Pinpoint the cell where the given text exists, returning its [x, y] midpoint coordinate. 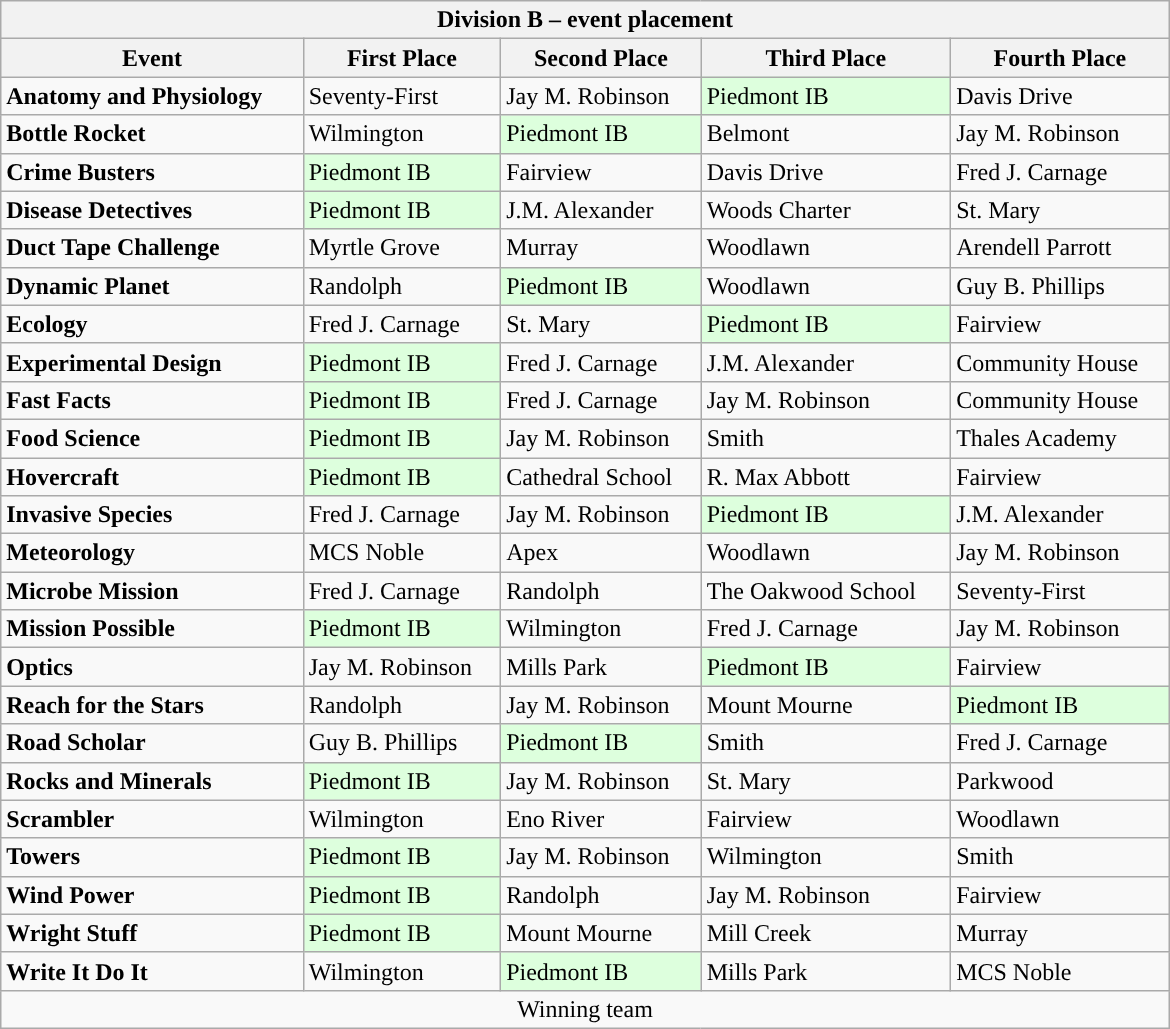
First Place [402, 58]
R. Max Abbott [826, 477]
Division B – event placement [585, 20]
Duct Tape Challenge [152, 248]
Bottle Rocket [152, 134]
Eno River [601, 819]
Winning team [585, 1009]
Invasive Species [152, 515]
Meteorology [152, 553]
Hovercraft [152, 477]
Belmont [826, 134]
Parkwood [1060, 781]
Road Scholar [152, 743]
Reach for the Stars [152, 705]
Thales Academy [1060, 438]
The Oakwood School [826, 591]
Woods Charter [826, 210]
Crime Busters [152, 172]
Ecology [152, 324]
Disease Detectives [152, 210]
Anatomy and Physiology [152, 96]
Scrambler [152, 819]
Optics [152, 667]
Arendell Parrott [1060, 248]
Write It Do It [152, 971]
Event [152, 58]
Wind Power [152, 895]
Cathedral School [601, 477]
Fast Facts [152, 400]
Microbe Mission [152, 591]
Towers [152, 857]
Myrtle Grove [402, 248]
Second Place [601, 58]
Rocks and Minerals [152, 781]
Food Science [152, 438]
Fourth Place [1060, 58]
Dynamic Planet [152, 286]
Apex [601, 553]
Mission Possible [152, 629]
Mill Creek [826, 933]
Wright Stuff [152, 933]
Third Place [826, 58]
Experimental Design [152, 362]
